Pinpoint the cell where the given text exists, returning its (x, y) midpoint coordinate. 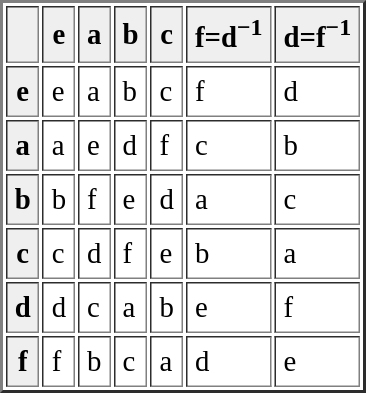
f=d−1 (229, 35)
d=f−1 (318, 35)
